Locate the cell with the specified text and output its [x, y] center coordinate. 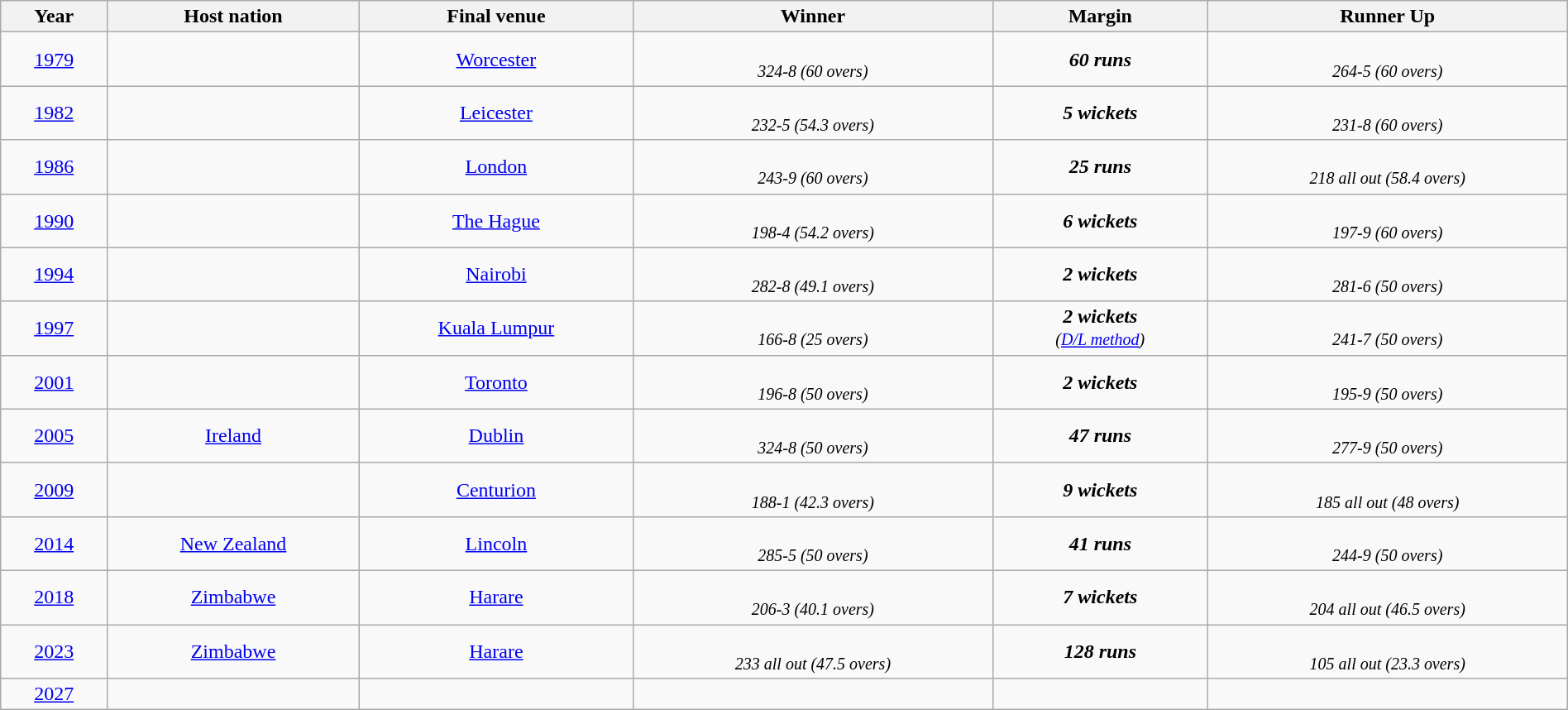
Worcester [496, 60]
Winner [812, 17]
41 runs [1100, 543]
9 wickets [1100, 490]
232-5 (54.3 overs) [812, 113]
7 wickets [1100, 597]
Leicester [496, 113]
2001 [55, 382]
2018 [55, 597]
264-5 (60 overs) [1388, 60]
Year [55, 17]
60 runs [1100, 60]
Dublin [496, 435]
277-9 (50 overs) [1388, 435]
231-8 (60 overs) [1388, 113]
Lincoln [496, 543]
1982 [55, 113]
244-9 (50 overs) [1388, 543]
105 all out (23.3 overs) [1388, 650]
Kuala Lumpur [496, 328]
New Zealand [233, 543]
196-8 (50 overs) [812, 382]
204 all out (46.5 overs) [1388, 597]
285-5 (50 overs) [812, 543]
The Hague [496, 220]
25 runs [1100, 167]
188-1 (42.3 overs) [812, 490]
2005 [55, 435]
166-8 (25 overs) [812, 328]
6 wickets [1100, 220]
1997 [55, 328]
206-3 (40.1 overs) [812, 597]
5 wickets [1100, 113]
Host nation [233, 17]
281-6 (50 overs) [1388, 275]
2023 [55, 650]
197-9 (60 overs) [1388, 220]
198-4 (54.2 overs) [812, 220]
1986 [55, 167]
1990 [55, 220]
233 all out (47.5 overs) [812, 650]
2027 [55, 694]
Nairobi [496, 275]
282-8 (49.1 overs) [812, 275]
47 runs [1100, 435]
Margin [1100, 17]
2014 [55, 543]
243-9 (60 overs) [812, 167]
Final venue [496, 17]
Ireland [233, 435]
Centurion [496, 490]
218 all out (58.4 overs) [1388, 167]
2 wickets(D/L method) [1100, 328]
185 all out (48 overs) [1388, 490]
London [496, 167]
1994 [55, 275]
324-8 (60 overs) [812, 60]
1979 [55, 60]
Toronto [496, 382]
324-8 (50 overs) [812, 435]
241-7 (50 overs) [1388, 328]
2009 [55, 490]
Runner Up [1388, 17]
195-9 (50 overs) [1388, 382]
128 runs [1100, 650]
